Find where the given text appears and provide that cell's center as (x, y) coordinate. 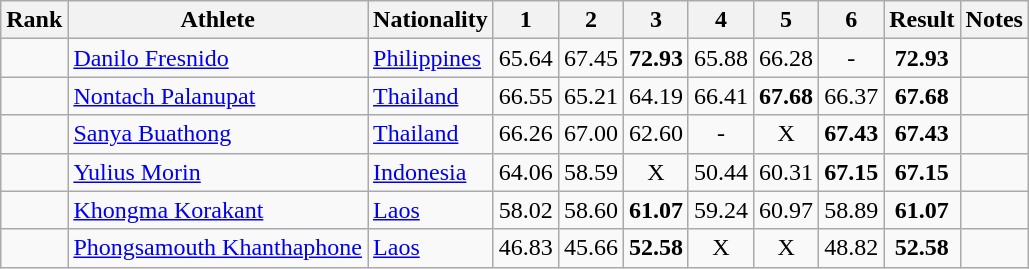
Indonesia (431, 172)
58.60 (590, 210)
67.00 (590, 134)
58.02 (526, 210)
Yulius Morin (218, 172)
Nontach Palanupat (218, 96)
65.64 (526, 58)
Sanya Buathong (218, 134)
3 (656, 20)
66.55 (526, 96)
58.59 (590, 172)
Rank (34, 20)
5 (786, 20)
Phongsamouth Khanthaphone (218, 248)
Danilo Fresnido (218, 58)
66.26 (526, 134)
58.89 (852, 210)
67.45 (590, 58)
66.28 (786, 58)
Philippines (431, 58)
Nationality (431, 20)
6 (852, 20)
60.31 (786, 172)
2 (590, 20)
66.41 (720, 96)
65.21 (590, 96)
Notes (994, 20)
Khongma Korakant (218, 210)
Result (922, 20)
4 (720, 20)
Athlete (218, 20)
48.82 (852, 248)
62.60 (656, 134)
64.19 (656, 96)
65.88 (720, 58)
60.97 (786, 210)
46.83 (526, 248)
45.66 (590, 248)
64.06 (526, 172)
66.37 (852, 96)
59.24 (720, 210)
50.44 (720, 172)
1 (526, 20)
